Determine the [X, Y] coordinate at the center of the cell enclosing the given text.  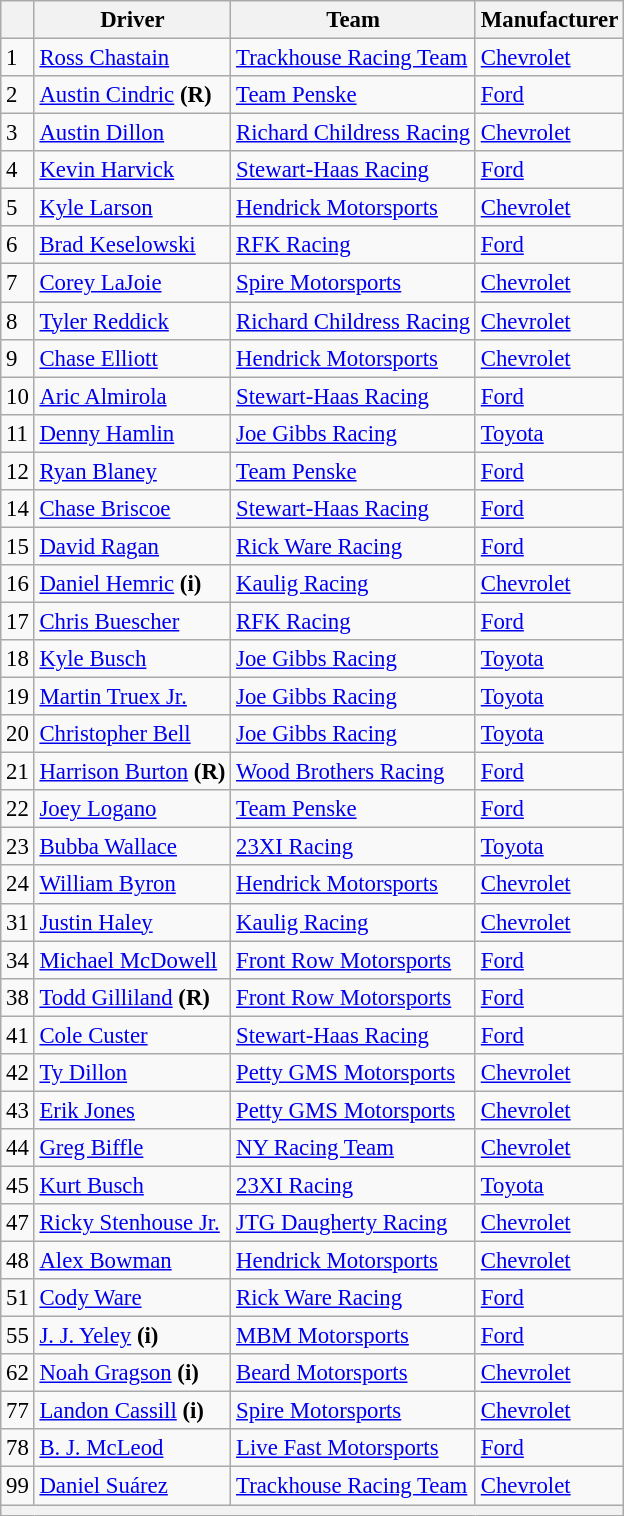
42 [18, 1073]
31 [18, 922]
78 [18, 1449]
Martin Truex Jr. [132, 697]
Greg Biffle [132, 1148]
34 [18, 960]
11 [18, 433]
Bubba Wallace [132, 847]
19 [18, 697]
51 [18, 1298]
Erik Jones [132, 1110]
10 [18, 396]
Corey LaJoie [132, 283]
Live Fast Motorsports [354, 1449]
Brad Keselowski [132, 245]
Cody Ware [132, 1298]
Chase Elliott [132, 358]
Alex Bowman [132, 1261]
20 [18, 734]
9 [18, 358]
Daniel Hemric (i) [132, 584]
99 [18, 1486]
B. J. McLeod [132, 1449]
Driver [132, 20]
Austin Dillon [132, 133]
Team [354, 20]
Ross Chastain [132, 58]
14 [18, 509]
Cole Custer [132, 1035]
21 [18, 772]
Wood Brothers Racing [354, 772]
Todd Gilliland (R) [132, 997]
5 [18, 208]
Kyle Busch [132, 659]
55 [18, 1336]
2 [18, 95]
Harrison Burton (R) [132, 772]
17 [18, 621]
43 [18, 1110]
Tyler Reddick [132, 321]
45 [18, 1185]
Manufacturer [549, 20]
MBM Motorsports [354, 1336]
Beard Motorsports [354, 1373]
77 [18, 1411]
Ty Dillon [132, 1073]
4 [18, 170]
Austin Cindric (R) [132, 95]
62 [18, 1373]
J. J. Yeley (i) [132, 1336]
Michael McDowell [132, 960]
Daniel Suárez [132, 1486]
Joey Logano [132, 809]
6 [18, 245]
23 [18, 847]
38 [18, 997]
8 [18, 321]
44 [18, 1148]
Justin Haley [132, 922]
48 [18, 1261]
24 [18, 885]
16 [18, 584]
18 [18, 659]
12 [18, 471]
Aric Almirola [132, 396]
Noah Gragson (i) [132, 1373]
15 [18, 546]
Christopher Bell [132, 734]
3 [18, 133]
22 [18, 809]
Ricky Stenhouse Jr. [132, 1223]
Chase Briscoe [132, 509]
41 [18, 1035]
Ryan Blaney [132, 471]
Denny Hamlin [132, 433]
Kurt Busch [132, 1185]
7 [18, 283]
Kevin Harvick [132, 170]
Kyle Larson [132, 208]
Landon Cassill (i) [132, 1411]
47 [18, 1223]
William Byron [132, 885]
Chris Buescher [132, 621]
NY Racing Team [354, 1148]
JTG Daugherty Racing [354, 1223]
David Ragan [132, 546]
1 [18, 58]
